Detect which cell encompasses the target text, then output its [X, Y] center coordinate. 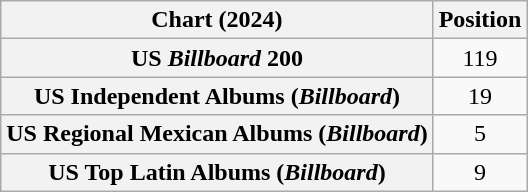
US Independent Albums (Billboard) [217, 96]
US Billboard 200 [217, 58]
US Top Latin Albums (Billboard) [217, 172]
9 [480, 172]
19 [480, 96]
119 [480, 58]
5 [480, 134]
Position [480, 20]
US Regional Mexican Albums (Billboard) [217, 134]
Chart (2024) [217, 20]
